From the cell containing the given text, extract its center point as [X, Y] coordinate. 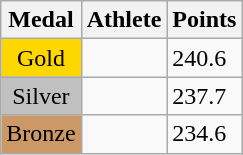
237.7 [204, 96]
Medal [41, 20]
Gold [41, 58]
234.6 [204, 134]
Points [204, 20]
Bronze [41, 134]
240.6 [204, 58]
Athlete [124, 20]
Silver [41, 96]
